Output the [X, Y] coordinate of the center of the cell containing the given text.  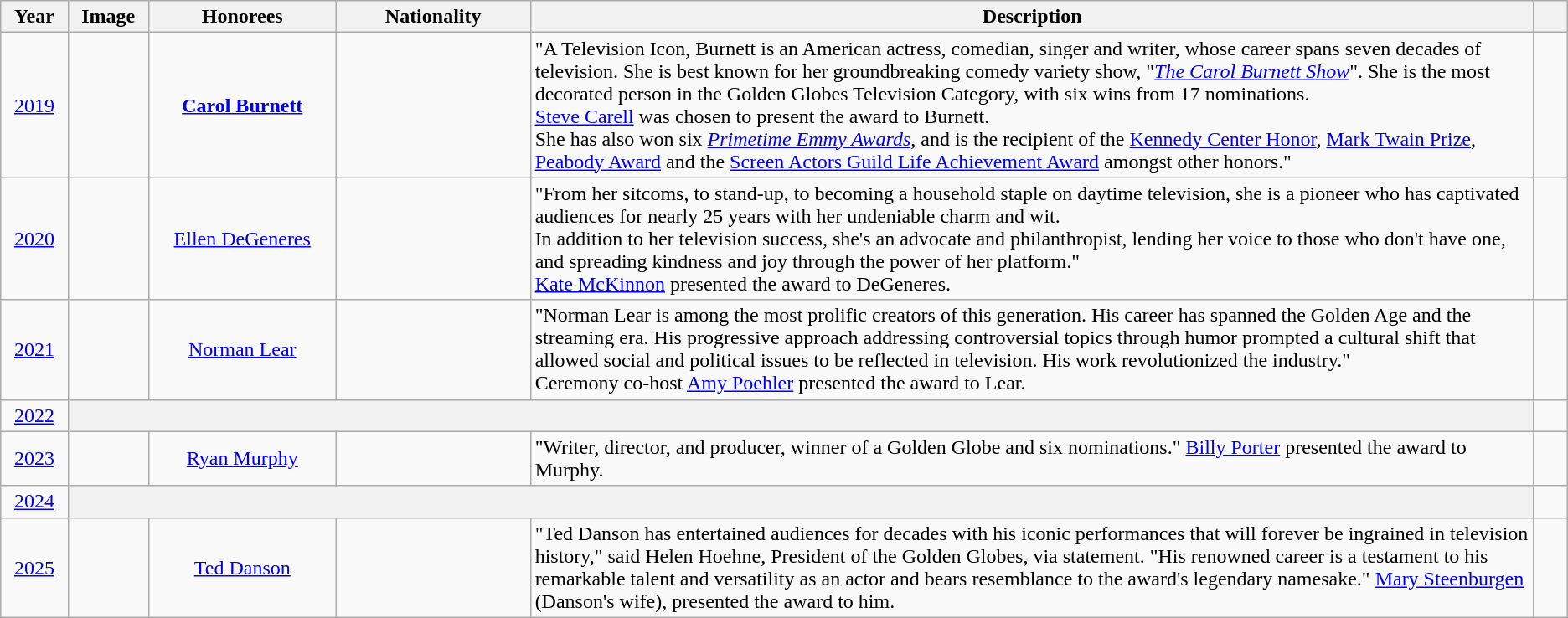
Honorees [242, 17]
Nationality [433, 17]
Year [34, 17]
2025 [34, 568]
2022 [34, 415]
2019 [34, 106]
Ryan Murphy [242, 459]
2020 [34, 239]
"Writer, director, and producer, winner of a Golden Globe and six nominations." Billy Porter presented the award to Murphy. [1032, 459]
2024 [34, 502]
Image [108, 17]
2021 [34, 350]
Norman Lear [242, 350]
Ted Danson [242, 568]
Ellen DeGeneres [242, 239]
Carol Burnett [242, 106]
Description [1032, 17]
2023 [34, 459]
